Return the [x, y] coordinate for the center point of the cell that contains the specified text.  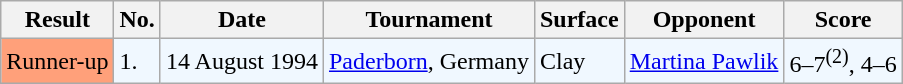
Result [58, 20]
Surface [579, 20]
14 August 1994 [242, 62]
Opponent [704, 20]
No. [137, 20]
Clay [579, 62]
6–7(2), 4–6 [843, 62]
Tournament [428, 20]
1. [137, 62]
Paderborn, Germany [428, 62]
Martina Pawlik [704, 62]
Runner-up [58, 62]
Date [242, 20]
Score [843, 20]
